Search for the cell housing the specified text and yield its [x, y] center coordinate. 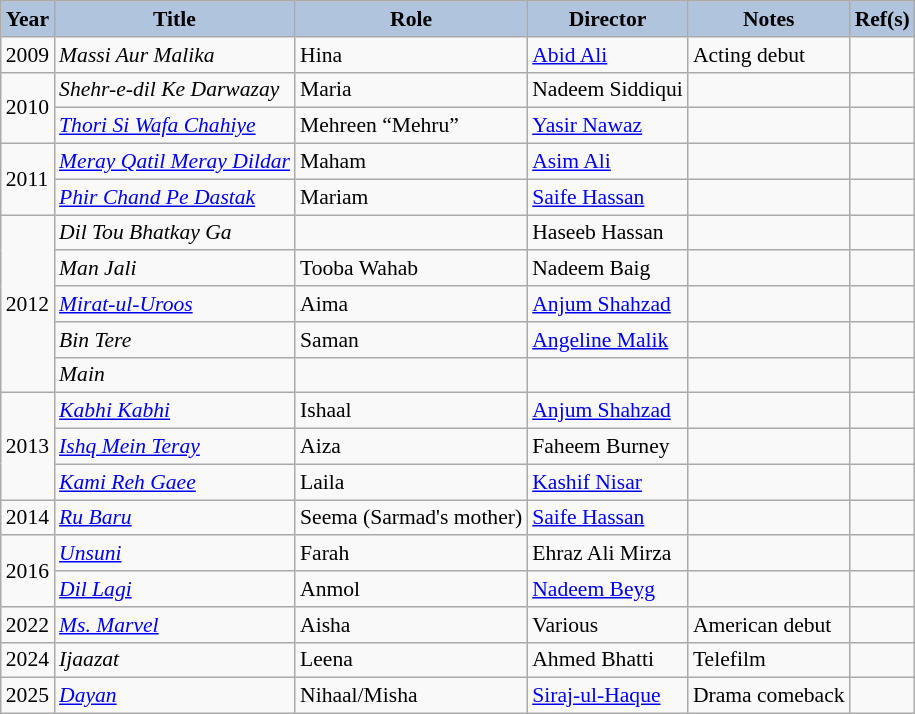
Saman [411, 340]
Aisha [411, 625]
Mirat-ul-Uroos [174, 304]
Farah [411, 554]
Ms. Marvel [174, 625]
Drama comeback [769, 696]
Ijaazat [174, 660]
Dil Tou Bhatkay Ga [174, 233]
Nihaal/Misha [411, 696]
Maham [411, 162]
Mehreen “Mehru” [411, 126]
Man Jali [174, 269]
Anmol [411, 589]
Year [28, 19]
Leena [411, 660]
2024 [28, 660]
Hina [411, 55]
American debut [769, 625]
Mariam [411, 197]
Notes [769, 19]
Ehraz Ali Mirza [608, 554]
2022 [28, 625]
Maria [411, 90]
Angeline Malik [608, 340]
Meray Qatil Meray Dildar [174, 162]
2025 [28, 696]
Abid Ali [608, 55]
2009 [28, 55]
Shehr-e-dil Ke Darwazay [174, 90]
Role [411, 19]
Dil Lagi [174, 589]
2013 [28, 446]
2014 [28, 518]
Bin Tere [174, 340]
Haseeb Hassan [608, 233]
2012 [28, 304]
Ref(s) [882, 19]
Director [608, 19]
Unsuni [174, 554]
2010 [28, 108]
Yasir Nawaz [608, 126]
Acting debut [769, 55]
Aima [411, 304]
Massi Aur Malika [174, 55]
Ru Baru [174, 518]
Dayan [174, 696]
Kami Reh Gaee [174, 482]
Nadeem Siddiqui [608, 90]
Thori Si Wafa Chahiye [174, 126]
Laila [411, 482]
2011 [28, 180]
Title [174, 19]
Nadeem Beyg [608, 589]
Tooba Wahab [411, 269]
Siraj-ul-Haque [608, 696]
Kashif Nisar [608, 482]
Kabhi Kabhi [174, 411]
Asim Ali [608, 162]
Seema (Sarmad's mother) [411, 518]
Nadeem Baig [608, 269]
Ahmed Bhatti [608, 660]
Ishaal [411, 411]
Telefilm [769, 660]
Various [608, 625]
Phir Chand Pe Dastak [174, 197]
Ishq Mein Teray [174, 447]
Aiza [411, 447]
Faheem Burney [608, 447]
Main [174, 375]
2016 [28, 572]
